Return the (X, Y) coordinate for the center point of the cell that contains the specified text.  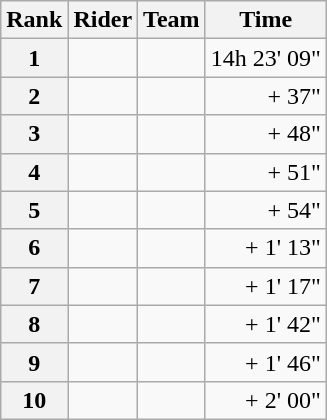
+ 54" (266, 210)
+ 37" (266, 96)
4 (34, 172)
2 (34, 96)
Team (172, 20)
Rider (103, 20)
+ 1' 42" (266, 324)
+ 2' 00" (266, 400)
+ 1' 13" (266, 248)
+ 48" (266, 134)
3 (34, 134)
6 (34, 248)
9 (34, 362)
1 (34, 58)
+ 51" (266, 172)
7 (34, 286)
Rank (34, 20)
+ 1' 46" (266, 362)
8 (34, 324)
10 (34, 400)
+ 1' 17" (266, 286)
Time (266, 20)
14h 23' 09" (266, 58)
5 (34, 210)
